Extract the [X, Y] coordinate from the center of the cell holding the provided text.  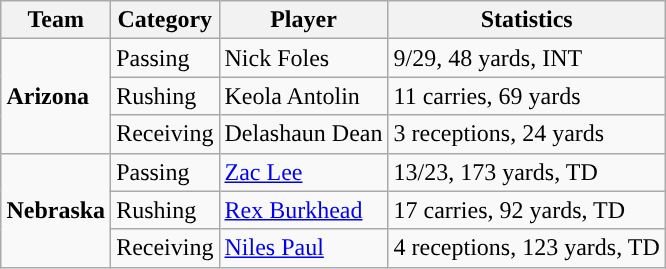
Delashaun Dean [304, 134]
17 carries, 92 yards, TD [526, 210]
Arizona [56, 96]
Player [304, 20]
3 receptions, 24 yards [526, 134]
Niles Paul [304, 248]
11 carries, 69 yards [526, 96]
Nebraska [56, 210]
Nick Foles [304, 58]
13/23, 173 yards, TD [526, 172]
Keola Antolin [304, 96]
Statistics [526, 20]
Zac Lee [304, 172]
Team [56, 20]
9/29, 48 yards, INT [526, 58]
4 receptions, 123 yards, TD [526, 248]
Rex Burkhead [304, 210]
Category [165, 20]
